Scan for the cell matching the given text and deliver its (x, y) coordinate at center. 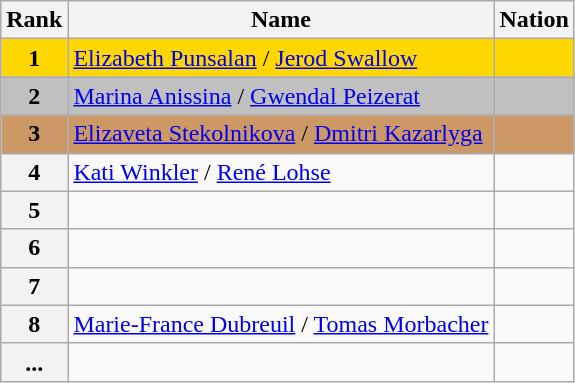
8 (34, 324)
7 (34, 286)
... (34, 362)
Marie-France Dubreuil / Tomas Morbacher (281, 324)
Kati Winkler / René Lohse (281, 172)
4 (34, 172)
2 (34, 96)
Marina Anissina / Gwendal Peizerat (281, 96)
1 (34, 58)
Elizabeth Punsalan / Jerod Swallow (281, 58)
Elizaveta Stekolnikova / Dmitri Kazarlyga (281, 134)
3 (34, 134)
Rank (34, 20)
5 (34, 210)
6 (34, 248)
Name (281, 20)
Nation (534, 20)
